Pinpoint the cell where the given text exists, returning its [x, y] midpoint coordinate. 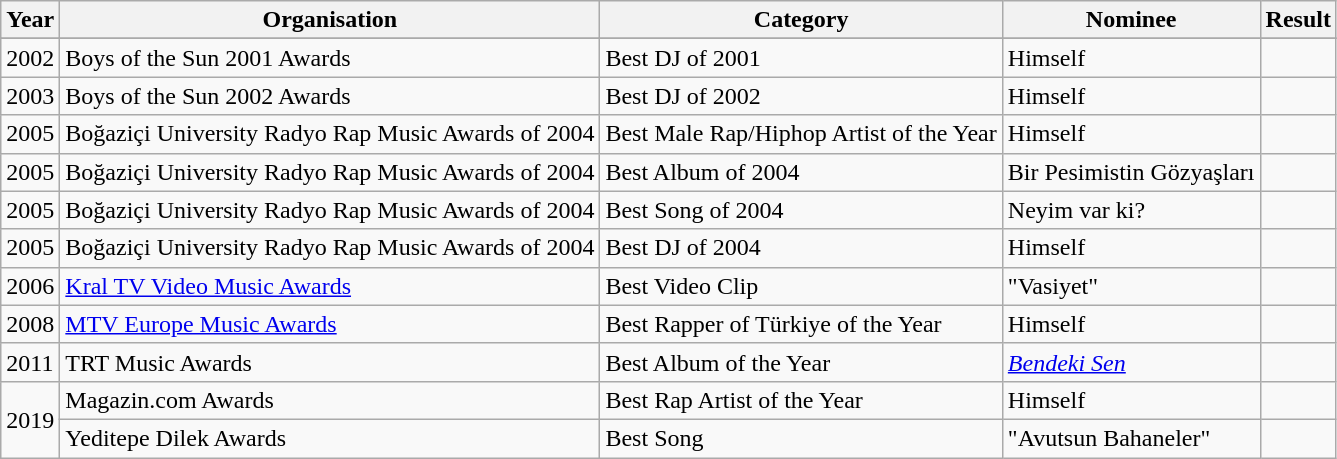
Organisation [330, 20]
Bendeki Sen [1131, 362]
Category [801, 20]
2003 [30, 96]
Best Song of 2004 [801, 210]
TRT Music Awards [330, 362]
2006 [30, 286]
Best Song [801, 438]
Best Rap Artist of the Year [801, 400]
Nominee [1131, 20]
Best Video Clip [801, 286]
2019 [30, 419]
"Vasiyet" [1131, 286]
Best Album of the Year [801, 362]
Best Male Rap/Hiphop Artist of the Year [801, 134]
Bir Pesimistin Gözyaşları [1131, 172]
Neyim var ki? [1131, 210]
Best DJ of 2001 [801, 58]
MTV Europe Music Awards [330, 324]
Result [1298, 20]
Boys of the Sun 2001 Awards [330, 58]
Yeditepe Dilek Awards [330, 438]
2008 [30, 324]
Magazin.com Awards [330, 400]
Year [30, 20]
Best Album of 2004 [801, 172]
"Avutsun Bahaneler" [1131, 438]
Boys of the Sun 2002 Awards [330, 96]
Best Rapper of Türkiye of the Year [801, 324]
2011 [30, 362]
Best DJ of 2002 [801, 96]
2002 [30, 58]
Kral TV Video Music Awards [330, 286]
Best DJ of 2004 [801, 248]
